Locate the cell with the specified text and output its [x, y] center coordinate. 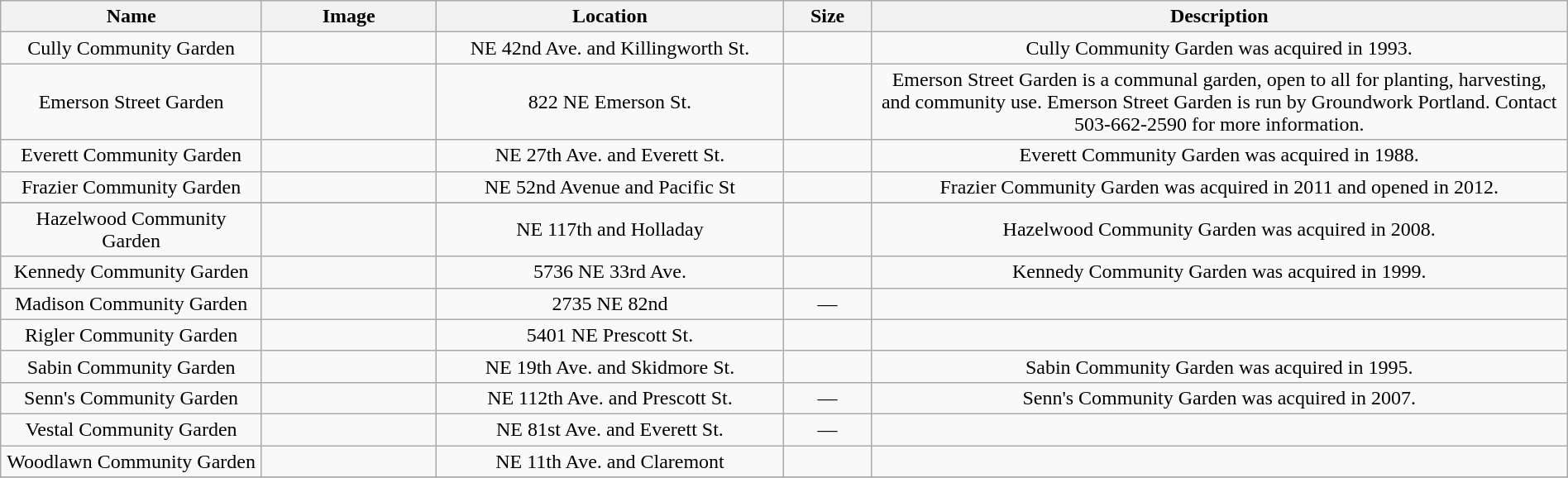
Frazier Community Garden was acquired in 2011 and opened in 2012. [1219, 187]
5736 NE 33rd Ave. [610, 272]
NE 19th Ave. and Skidmore St. [610, 366]
Everett Community Garden was acquired in 1988. [1219, 155]
NE 52nd Avenue and Pacific St [610, 187]
NE 81st Ave. and Everett St. [610, 429]
NE 11th Ave. and Claremont [610, 461]
822 NE Emerson St. [610, 102]
Kennedy Community Garden [131, 272]
Image [348, 17]
Size [827, 17]
Kennedy Community Garden was acquired in 1999. [1219, 272]
NE 42nd Ave. and Killingworth St. [610, 48]
Emerson Street Garden [131, 102]
Rigler Community Garden [131, 335]
5401 NE Prescott St. [610, 335]
Hazelwood Community Garden was acquired in 2008. [1219, 230]
Frazier Community Garden [131, 187]
Vestal Community Garden [131, 429]
NE 112th Ave. and Prescott St. [610, 398]
NE 27th Ave. and Everett St. [610, 155]
Cully Community Garden was acquired in 1993. [1219, 48]
Sabin Community Garden [131, 366]
Woodlawn Community Garden [131, 461]
Name [131, 17]
NE 117th and Holladay [610, 230]
Hazelwood Community Garden [131, 230]
Senn's Community Garden was acquired in 2007. [1219, 398]
Senn's Community Garden [131, 398]
Description [1219, 17]
2735 NE 82nd [610, 304]
Sabin Community Garden was acquired in 1995. [1219, 366]
Madison Community Garden [131, 304]
Location [610, 17]
Cully Community Garden [131, 48]
Everett Community Garden [131, 155]
